Locate the cell with the specified text and output its [x, y] center coordinate. 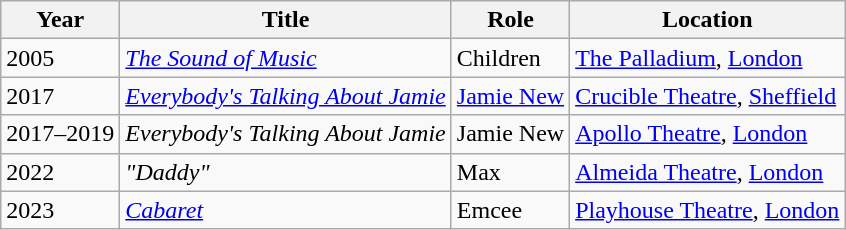
2022 [60, 172]
2023 [60, 210]
Role [510, 20]
Cabaret [286, 210]
Emcee [510, 210]
Apollo Theatre, London [708, 134]
Location [708, 20]
Title [286, 20]
Playhouse Theatre, London [708, 210]
Children [510, 58]
The Palladium, London [708, 58]
2017 [60, 96]
Year [60, 20]
Almeida Theatre, London [708, 172]
"Daddy" [286, 172]
The Sound of Music [286, 58]
Crucible Theatre, Sheffield [708, 96]
Max [510, 172]
2017–2019 [60, 134]
2005 [60, 58]
